Find where the given text appears and provide that cell's center as [x, y] coordinate. 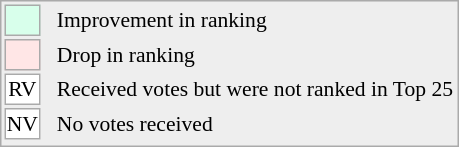
No votes received [254, 124]
Received votes but were not ranked in Top 25 [254, 90]
RV [22, 90]
Improvement in ranking [254, 20]
Drop in ranking [254, 55]
NV [22, 124]
